Output the [x, y] coordinate of the center of the cell containing the given text.  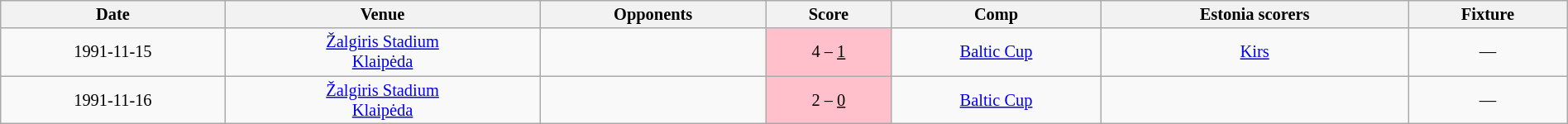
Opponents [653, 14]
Venue [382, 14]
4 – 1 [829, 52]
Comp [996, 14]
Kirs [1255, 52]
Fixture [1489, 14]
Score [829, 14]
1991-11-16 [112, 100]
2 – 0 [829, 100]
1991-11-15 [112, 52]
Estonia scorers [1255, 14]
Date [112, 14]
